Find where the given text appears and provide that cell's center as [X, Y] coordinate. 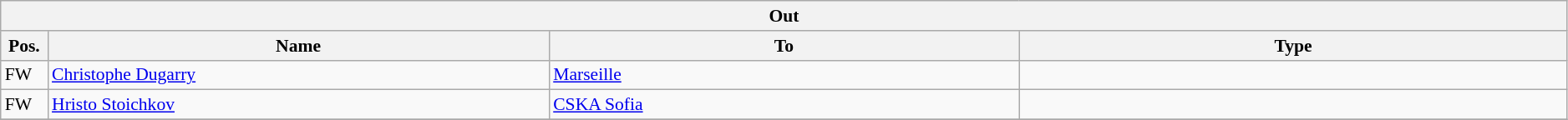
Name [298, 46]
Christophe Dugarry [298, 75]
Marseille [784, 75]
Out [784, 16]
CSKA Sofia [784, 105]
Pos. [24, 46]
Hristo Stoichkov [298, 105]
Type [1293, 46]
To [784, 46]
